For the text-containing cell, return its midpoint in (X, Y) coordinate format. 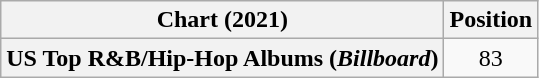
Chart (2021) (222, 20)
US Top R&B/Hip-Hop Albums (Billboard) (222, 58)
83 (491, 58)
Position (491, 20)
